From the cell containing the given text, extract its center point as (X, Y) coordinate. 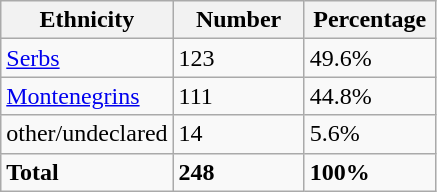
5.6% (370, 134)
248 (238, 172)
123 (238, 58)
Ethnicity (87, 20)
100% (370, 172)
Total (87, 172)
other/undeclared (87, 134)
Percentage (370, 20)
14 (238, 134)
49.6% (370, 58)
111 (238, 96)
Montenegrins (87, 96)
Number (238, 20)
44.8% (370, 96)
Serbs (87, 58)
